Pinpoint the cell where the given text exists, returning its [X, Y] midpoint coordinate. 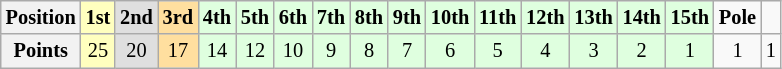
Position [41, 17]
8 [369, 51]
10 [293, 51]
14 [217, 51]
12th [545, 17]
4 [545, 51]
14th [642, 17]
9th [407, 17]
10th [450, 17]
3rd [178, 17]
13th [593, 17]
6 [450, 51]
7th [331, 17]
8th [369, 17]
20 [136, 51]
12 [255, 51]
6th [293, 17]
11th [498, 17]
Pole [738, 17]
2nd [136, 17]
3 [593, 51]
2 [642, 51]
1st [98, 17]
25 [98, 51]
17 [178, 51]
15th [690, 17]
Points [41, 51]
4th [217, 17]
7 [407, 51]
5 [498, 51]
9 [331, 51]
5th [255, 17]
